Output the (X, Y) coordinate of the center of the cell containing the given text.  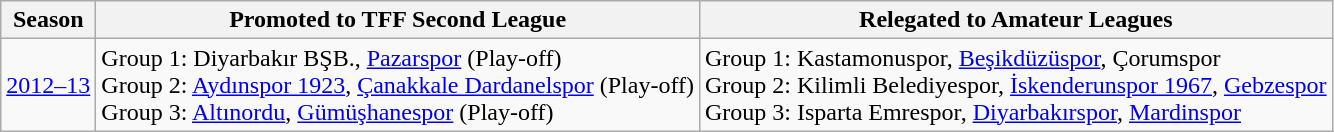
Season (48, 20)
Group 1: Diyarbakır BŞB., Pazarspor (Play-off) Group 2: Aydınspor 1923, Çanakkale Dardanelspor (Play-off)Group 3: Altınordu, Gümüşhanespor (Play-off) (398, 85)
2012–13 (48, 85)
Relegated to Amateur Leagues (1016, 20)
Promoted to TFF Second League (398, 20)
